Find where the given text appears and provide that cell's center as (X, Y) coordinate. 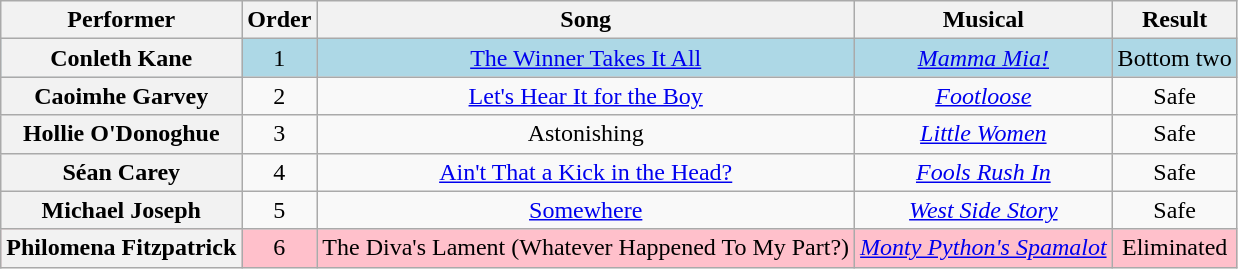
2 (280, 96)
Order (280, 20)
The Diva's Lament (Whatever Happened To My Part?) (586, 248)
6 (280, 248)
Conleth Kane (122, 58)
4 (280, 172)
Monty Python's Spamalot (984, 248)
Song (586, 20)
1 (280, 58)
Musical (984, 20)
Astonishing (586, 134)
Philomena Fitzpatrick (122, 248)
The Winner Takes It All (586, 58)
Performer (122, 20)
West Side Story (984, 210)
Michael Joseph (122, 210)
Caoimhe Garvey (122, 96)
Ain't That a Kick in the Head? (586, 172)
Mamma Mia! (984, 58)
Hollie O'Donoghue (122, 134)
3 (280, 134)
Somewhere (586, 210)
5 (280, 210)
Fools Rush In (984, 172)
Footloose (984, 96)
Let's Hear It for the Boy (586, 96)
Little Women (984, 134)
Bottom two (1174, 58)
Séan Carey (122, 172)
Result (1174, 20)
Eliminated (1174, 248)
